Provide the [X, Y] coordinate of the cell's center where the given text is located.  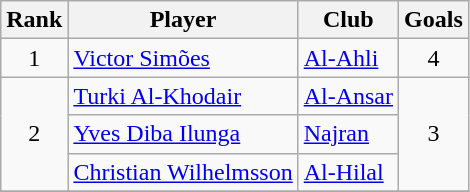
Turki Al-Khodair [183, 96]
4 [434, 58]
Club [348, 20]
Rank [34, 20]
Najran [348, 134]
Victor Simões [183, 58]
Al-Ansar [348, 96]
3 [434, 134]
Al-Hilal [348, 172]
Player [183, 20]
Al-Ahli [348, 58]
2 [34, 134]
Christian Wilhelmsson [183, 172]
1 [34, 58]
Goals [434, 20]
Yves Diba Ilunga [183, 134]
